For the text-containing cell, return its midpoint in (x, y) coordinate format. 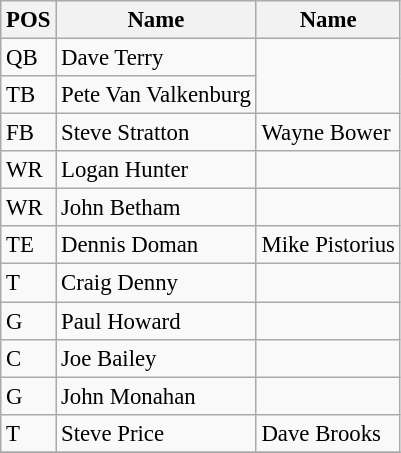
QB (28, 58)
Joe Bailey (156, 358)
John Monahan (156, 396)
C (28, 358)
Logan Hunter (156, 170)
FB (28, 133)
Mike Pistorius (328, 245)
Dave Brooks (328, 433)
Pete Van Valkenburg (156, 95)
TB (28, 95)
Dave Terry (156, 58)
Craig Denny (156, 283)
John Betham (156, 208)
Steve Price (156, 433)
POS (28, 20)
Wayne Bower (328, 133)
Dennis Doman (156, 245)
TE (28, 245)
Steve Stratton (156, 133)
Paul Howard (156, 321)
